From the cell containing the given text, extract its center point as (X, Y) coordinate. 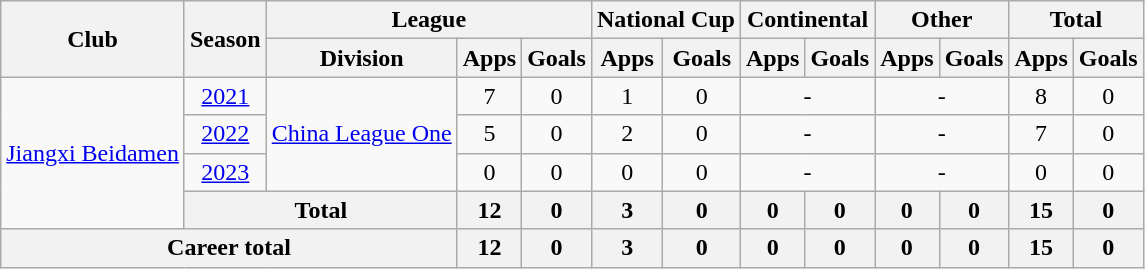
5 (489, 134)
2 (627, 134)
National Cup (666, 20)
Club (93, 39)
2023 (225, 172)
2022 (225, 134)
1 (627, 96)
Season (225, 39)
China League One (362, 134)
Career total (229, 248)
Other (942, 20)
Jiangxi Beidamen (93, 153)
8 (1041, 96)
2021 (225, 96)
Division (362, 58)
League (428, 20)
Continental (807, 20)
